Determine the (X, Y) coordinate at the center of the cell enclosing the given text.  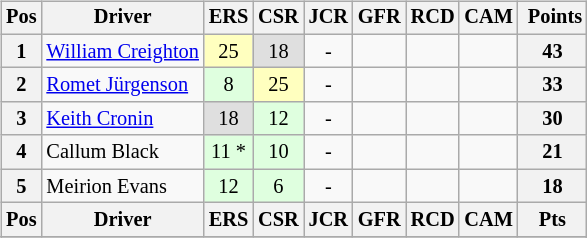
William Creighton (122, 51)
2 (21, 85)
Points (552, 18)
1 (21, 51)
3 (21, 119)
21 (552, 152)
Keith Cronin (122, 119)
30 (552, 119)
4 (21, 152)
33 (552, 85)
Pts (552, 220)
11 * (228, 152)
8 (228, 85)
43 (552, 51)
10 (278, 152)
6 (278, 186)
5 (21, 186)
Romet Jürgenson (122, 85)
Meirion Evans (122, 186)
Callum Black (122, 152)
